Pinpoint the cell where the given text exists, returning its (X, Y) midpoint coordinate. 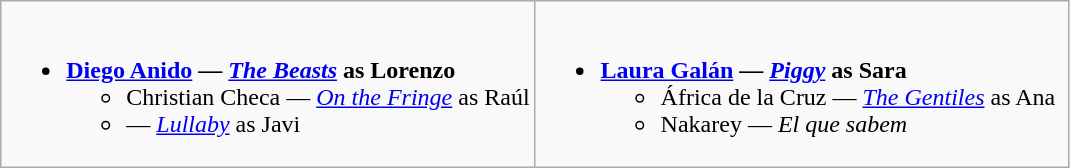
Diego Anido — The Beasts as LorenzoChristian Checa — On the Fringe as Raúl — Lullaby as Javi (268, 84)
Laura Galán — Piggy as SaraÁfrica de la Cruz — The Gentiles as AnaNakarey — El que sabem (802, 84)
